From the cell containing the given text, extract its center point as (X, Y) coordinate. 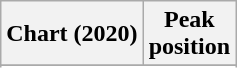
Peakposition (189, 34)
Chart (2020) (72, 34)
